For the text-containing cell, return its midpoint in (X, Y) coordinate format. 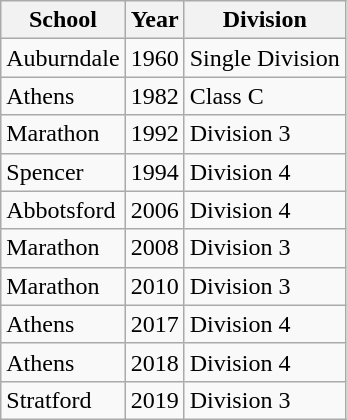
1994 (154, 172)
Spencer (63, 172)
School (63, 20)
2017 (154, 324)
2010 (154, 286)
Abbotsford (63, 210)
Division (264, 20)
2008 (154, 248)
1982 (154, 96)
Stratford (63, 400)
1992 (154, 134)
Year (154, 20)
2006 (154, 210)
1960 (154, 58)
Single Division (264, 58)
2018 (154, 362)
Class C (264, 96)
Auburndale (63, 58)
2019 (154, 400)
